Return the (X, Y) coordinate for the center point of the cell that contains the specified text.  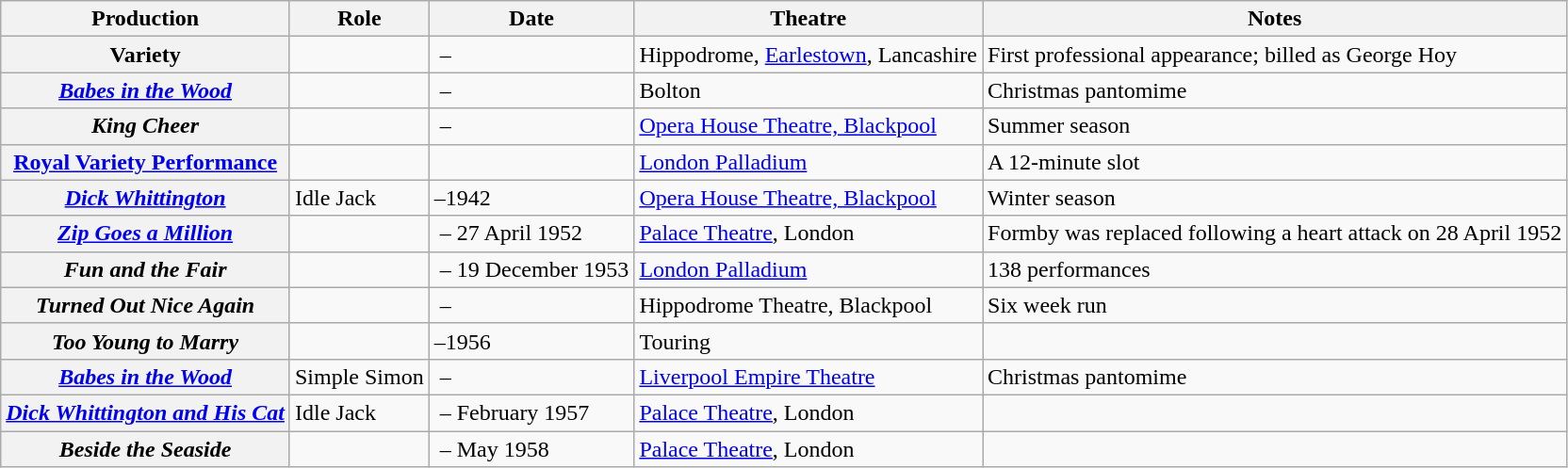
First professional appearance; billed as George Hoy (1274, 55)
Royal Variety Performance (145, 162)
Zip Goes a Million (145, 234)
Notes (1274, 19)
– May 1958 (531, 449)
Fun and the Fair (145, 269)
– February 1957 (531, 412)
Bolton (808, 90)
–1942 (531, 198)
Simple Simon (359, 377)
Hippodrome Theatre, Blackpool (808, 305)
Dick Whittington and His Cat (145, 412)
–1956 (531, 341)
Date (531, 19)
Liverpool Empire Theatre (808, 377)
Role (359, 19)
Production (145, 19)
– 27 April 1952 (531, 234)
– 19 December 1953 (531, 269)
Touring (808, 341)
Winter season (1274, 198)
Six week run (1274, 305)
King Cheer (145, 126)
Summer season (1274, 126)
Hippodrome, Earlestown, Lancashire (808, 55)
A 12-minute slot (1274, 162)
Dick Whittington (145, 198)
Formby was replaced following a heart attack on 28 April 1952 (1274, 234)
Variety (145, 55)
Theatre (808, 19)
Beside the Seaside (145, 449)
138 performances (1274, 269)
Turned Out Nice Again (145, 305)
Too Young to Marry (145, 341)
